For the text-containing cell, return its midpoint in (X, Y) coordinate format. 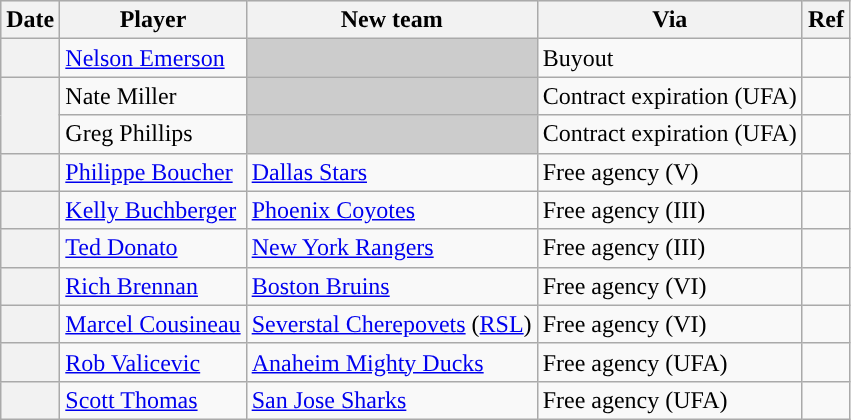
Phoenix Coyotes (392, 210)
Anaheim Mighty Ducks (392, 362)
Player (153, 20)
Ref (826, 20)
Nate Miller (153, 96)
Boston Bruins (392, 286)
Date (30, 20)
New team (392, 20)
Via (670, 20)
Greg Phillips (153, 134)
Rich Brennan (153, 286)
Scott Thomas (153, 400)
Nelson Emerson (153, 58)
New York Rangers (392, 248)
Severstal Cherepovets (RSL) (392, 324)
Ted Donato (153, 248)
Dallas Stars (392, 172)
Marcel Cousineau (153, 324)
Buyout (670, 58)
Kelly Buchberger (153, 210)
Free agency (V) (670, 172)
Philippe Boucher (153, 172)
San Jose Sharks (392, 400)
Rob Valicevic (153, 362)
